Determine the [x, y] coordinate at the center of the cell enclosing the given text.  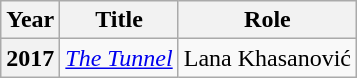
The Tunnel [119, 58]
2017 [30, 58]
Year [30, 20]
Lana Khasanović [267, 58]
Title [119, 20]
Role [267, 20]
